Find where the given text appears and provide that cell's center as [x, y] coordinate. 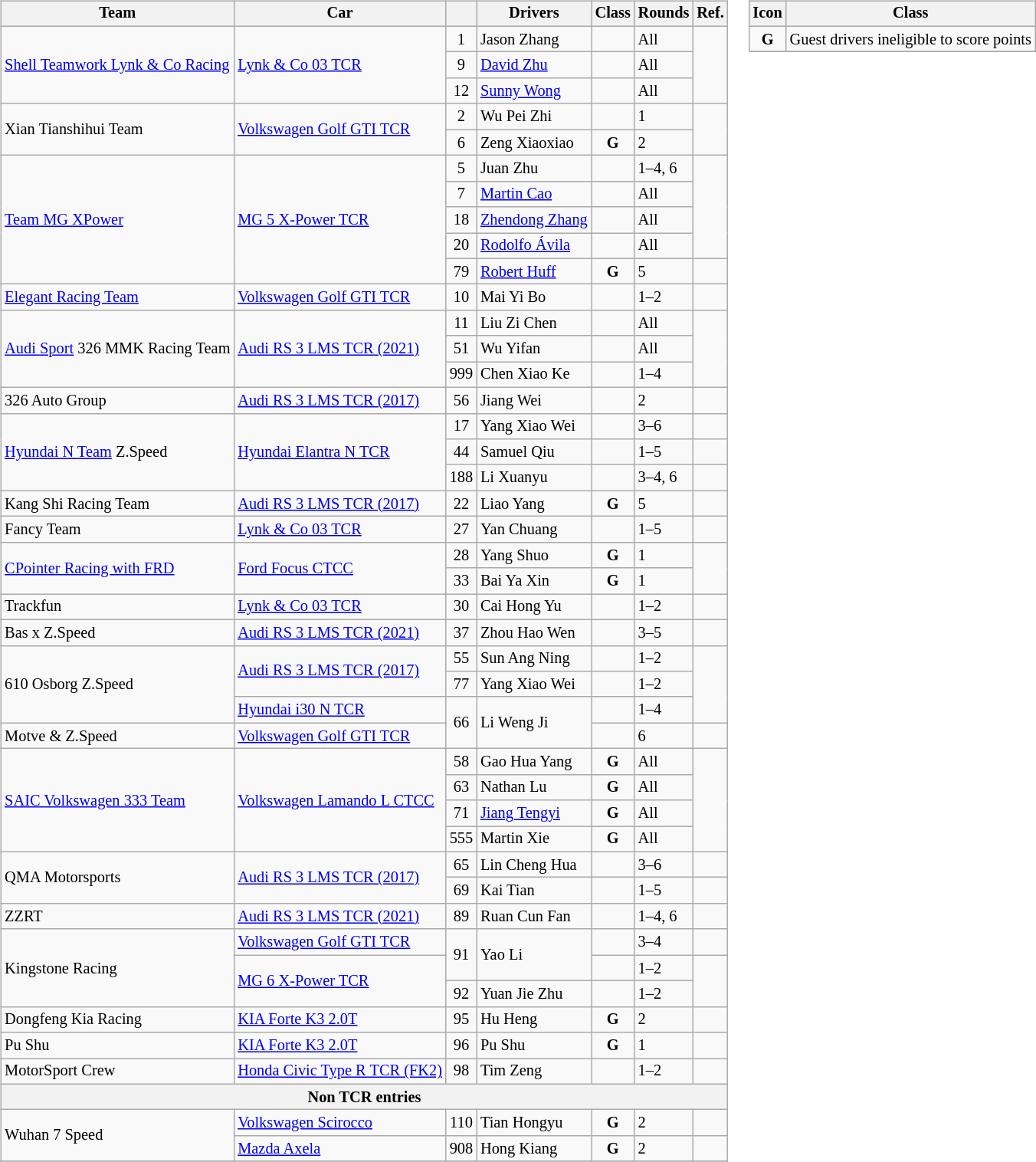
Wuhan 7 Speed [117, 1136]
30 [461, 607]
22 [461, 504]
3–4 [664, 942]
Cai Hong Yu [534, 607]
Trackfun [117, 607]
MG 5 X-Power TCR [340, 220]
Jason Zhang [534, 39]
28 [461, 555]
Nathan Lu [534, 787]
Honda Civic Type R TCR (FK2) [340, 1072]
Kai Tian [534, 891]
20 [461, 246]
18 [461, 220]
Guest drivers ineligible to score points [910, 39]
Sunny Wong [534, 91]
Rodolfo Ávila [534, 246]
188 [461, 478]
MotorSport Crew [117, 1072]
17 [461, 426]
555 [461, 839]
37 [461, 632]
610 Osborg Z.Speed [117, 684]
Hu Heng [534, 1019]
Li Xuanyu [534, 478]
63 [461, 787]
Ruan Cun Fan [534, 917]
Li Weng Ji [534, 722]
Mai Yi Bo [534, 297]
Icon [768, 14]
9 [461, 65]
3–5 [664, 632]
Tian Hongyu [534, 1123]
999 [461, 375]
Tim Zeng [534, 1072]
Bas x Z.Speed [117, 632]
96 [461, 1045]
Zeng Xiaoxiao [534, 143]
71 [461, 813]
69 [461, 891]
Yao Li [534, 955]
Dongfeng Kia Racing [117, 1019]
Robert Huff [534, 271]
92 [461, 994]
Drivers [534, 14]
Gao Hua Yang [534, 762]
66 [461, 722]
33 [461, 581]
98 [461, 1072]
77 [461, 684]
SAIC Volkswagen 333 Team [117, 800]
58 [461, 762]
Ref. [710, 14]
Fancy Team [117, 530]
Shell Teamwork Lynk & Co Racing [117, 64]
Yuan Jie Zhu [534, 994]
CPointer Racing with FRD [117, 567]
Bai Ya Xin [534, 581]
Xian Tianshihui Team [117, 129]
Sun Ang Ning [534, 658]
11 [461, 323]
12 [461, 91]
Hong Kiang [534, 1149]
Jiang Tengyi [534, 813]
Yan Chuang [534, 530]
Liu Zi Chen [534, 323]
Chen Xiao Ke [534, 375]
56 [461, 400]
Hyundai Elantra N TCR [340, 452]
Ford Focus CTCC [340, 567]
David Zhu [534, 65]
Zhou Hao Wen [534, 632]
110 [461, 1123]
95 [461, 1019]
Team MG XPower [117, 220]
3–4, 6 [664, 478]
Samuel Qiu [534, 452]
ZZRT [117, 917]
Wu Pei Zhi [534, 117]
51 [461, 349]
Lin Cheng Hua [534, 865]
91 [461, 955]
326 Auto Group [117, 400]
Rounds [664, 14]
Team [117, 14]
10 [461, 297]
79 [461, 271]
Car [340, 14]
Martin Cao [534, 194]
Kingstone Racing [117, 967]
Non TCR entries [364, 1097]
Liao Yang [534, 504]
Juan Zhu [534, 169]
44 [461, 452]
908 [461, 1149]
55 [461, 658]
Martin Xie [534, 839]
27 [461, 530]
Wu Yifan [534, 349]
Yang Shuo [534, 555]
Hyundai i30 N TCR [340, 710]
Jiang Wei [534, 400]
Mazda Axela [340, 1149]
Hyundai N Team Z.Speed [117, 452]
7 [461, 194]
MG 6 X-Power TCR [340, 981]
Motve & Z.Speed [117, 736]
QMA Motorsports [117, 877]
65 [461, 865]
Kang Shi Racing Team [117, 504]
Elegant Racing Team [117, 297]
Volkswagen Lamando L CTCC [340, 800]
89 [461, 917]
Audi Sport 326 MMK Racing Team [117, 350]
Zhendong Zhang [534, 220]
Volkswagen Scirocco [340, 1123]
